Capture the cell that displays the provided text and extract its (x, y) central coordinate. 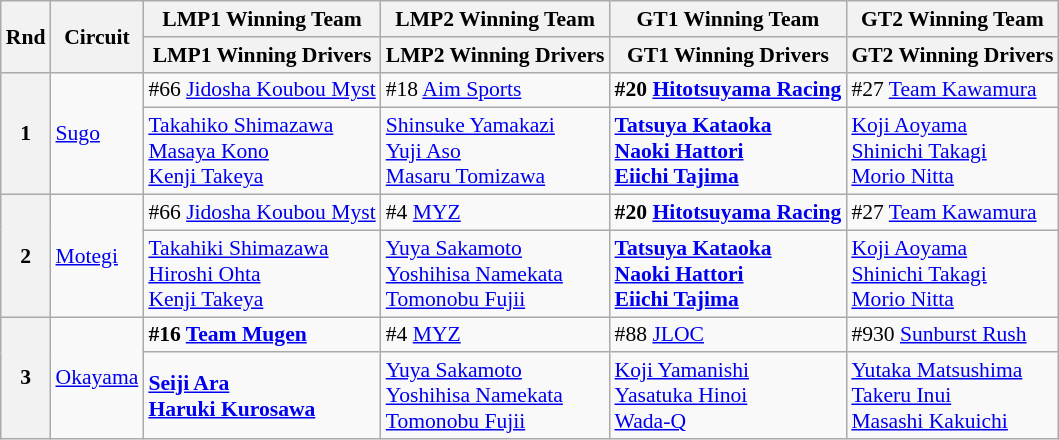
LMP1 Winning Drivers (262, 55)
GT1 Winning Team (728, 19)
Circuit (96, 36)
GT2 Winning Team (952, 19)
1 (26, 133)
#930 Sunburst Rush (952, 335)
Rnd (26, 36)
3 (26, 378)
2 (26, 256)
#88 JLOC (728, 335)
LMP2 Winning Drivers (496, 55)
Motegi (96, 256)
Shinsuke Yamakazi Yuji Aso Masaru Tomizawa (496, 152)
#18 Aim Sports (496, 90)
#16 Team Mugen (262, 335)
Yutaka Matsushima Takeru Inui Masashi Kakuichi (952, 396)
Sugo (96, 133)
LMP1 Winning Team (262, 19)
Seiji Ara Haruki Kurosawa (262, 396)
Takahiki Shimazawa Hiroshi Ohta Kenji Takeya (262, 274)
Okayama (96, 378)
GT1 Winning Drivers (728, 55)
GT2 Winning Drivers (952, 55)
Koji Yamanishi Yasatuka Hinoi Wada-Q (728, 396)
Takahiko Shimazawa Masaya Kono Kenji Takeya (262, 152)
LMP2 Winning Team (496, 19)
